Determine the (X, Y) coordinate at the center of the cell enclosing the given text.  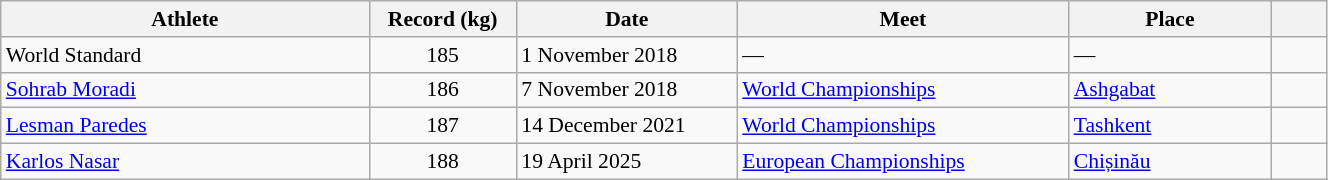
187 (442, 126)
Meet (902, 19)
19 April 2025 (626, 162)
Chișinău (1170, 162)
14 December 2021 (626, 126)
Date (626, 19)
Athlete (185, 19)
185 (442, 55)
World Standard (185, 55)
7 November 2018 (626, 90)
188 (442, 162)
Sohrab Moradi (185, 90)
Place (1170, 19)
1 November 2018 (626, 55)
Tashkent (1170, 126)
Record (kg) (442, 19)
European Championships (902, 162)
186 (442, 90)
Ashgabat (1170, 90)
Karlos Nasar (185, 162)
Lesman Paredes (185, 126)
